Capture the cell that displays the provided text and extract its (x, y) central coordinate. 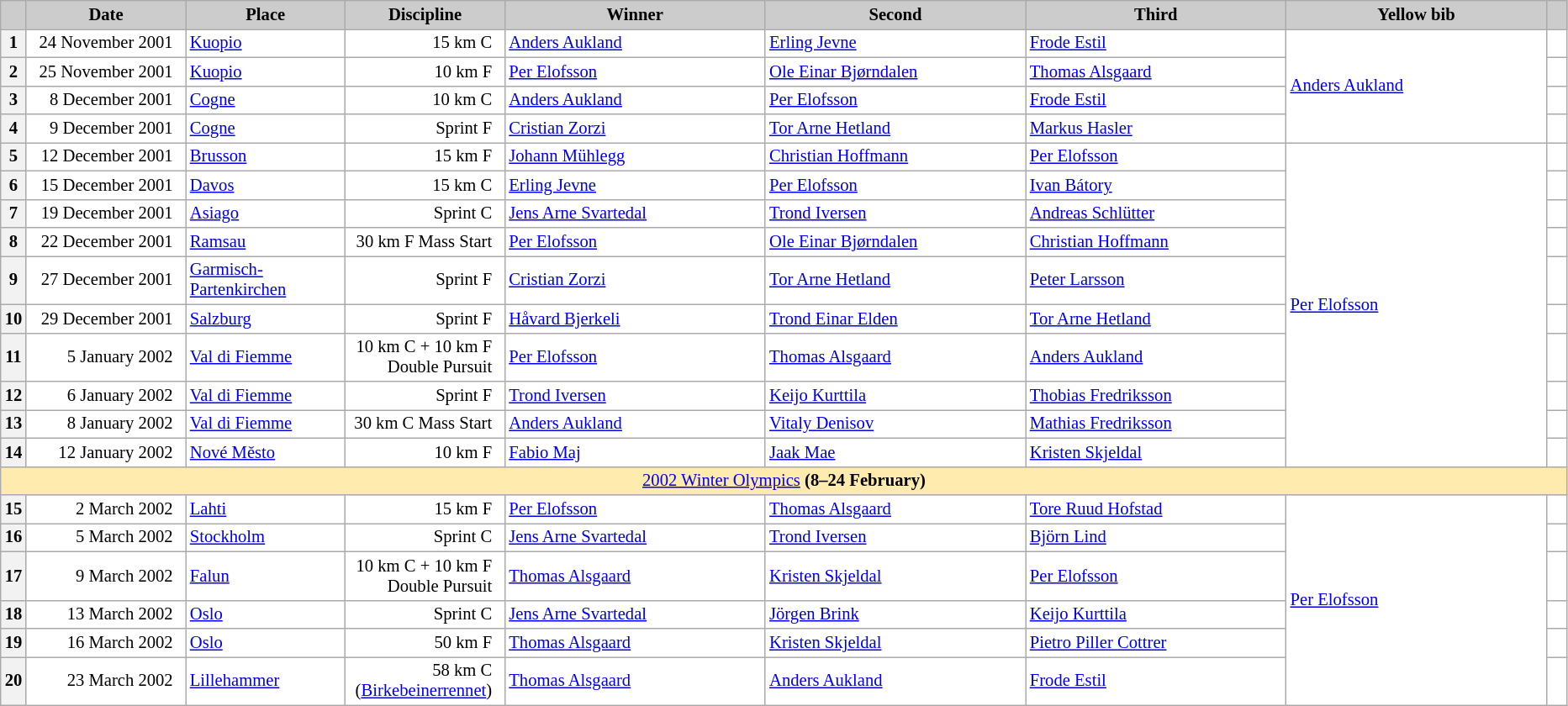
Björn Lind (1156, 537)
30 km C Mass Start (425, 424)
Pietro Piller Cottrer (1156, 643)
8 (13, 241)
22 December 2001 (106, 241)
Winner (635, 14)
Vitaly Denisov (895, 424)
2 March 2002 (106, 508)
19 (13, 643)
10 km C (425, 100)
15 December 2001 (106, 185)
Salzburg (266, 319)
Brusson (266, 156)
50 km F (425, 643)
11 (13, 357)
19 December 2001 (106, 213)
16 March 2002 (106, 643)
Lillehammer (266, 681)
16 (13, 537)
Asiago (266, 213)
Jörgen Brink (895, 614)
9 (13, 280)
2002 Winter Olympics (8–24 February) (784, 481)
Davos (266, 185)
5 March 2002 (106, 537)
Trond Einar Elden (895, 319)
6 (13, 185)
1 (13, 43)
4 (13, 129)
Mathias Fredriksson (1156, 424)
Falun (266, 576)
9 December 2001 (106, 129)
Place (266, 14)
18 (13, 614)
12 December 2001 (106, 156)
Fabio Maj (635, 452)
9 March 2002 (106, 576)
5 January 2002 (106, 357)
Nové Město (266, 452)
25 November 2001 (106, 71)
Johann Mühlegg (635, 156)
Ramsau (266, 241)
Yellow bib (1417, 14)
Markus Hasler (1156, 129)
12 (13, 396)
Third (1156, 14)
7 (13, 213)
Thobias Fredriksson (1156, 396)
Date (106, 14)
17 (13, 576)
15 (13, 508)
Andreas Schlütter (1156, 213)
27 December 2001 (106, 280)
Lahti (266, 508)
Håvard Bjerkeli (635, 319)
5 (13, 156)
12 January 2002 (106, 452)
Tore Ruud Hofstad (1156, 508)
13 (13, 424)
24 November 2001 (106, 43)
6 January 2002 (106, 396)
29 December 2001 (106, 319)
58 km C (Birkebeinerrennet) (425, 681)
8 December 2001 (106, 100)
Discipline (425, 14)
30 km F Mass Start (425, 241)
10 (13, 319)
20 (13, 681)
13 March 2002 (106, 614)
Ivan Bátory (1156, 185)
8 January 2002 (106, 424)
Jaak Mae (895, 452)
3 (13, 100)
23 March 2002 (106, 681)
Second (895, 14)
Stockholm (266, 537)
Peter Larsson (1156, 280)
2 (13, 71)
14 (13, 452)
Garmisch-Partenkirchen (266, 280)
